Provide the [X, Y] coordinate of the cell's center where the given text is located.  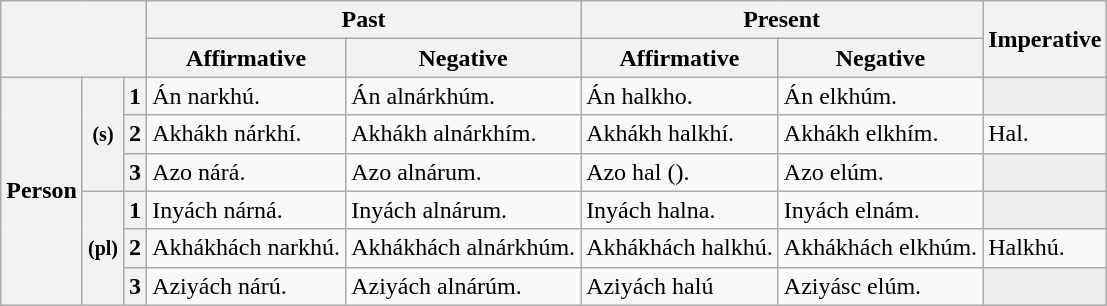
Akhákhách alnárkhúm. [464, 248]
Akhákh elkhím. [880, 134]
Present [782, 20]
Inyách alnárum. [464, 210]
Án narkhú. [246, 96]
Án alnárkhúm. [464, 96]
Halkhú. [1045, 248]
Past [364, 20]
Akhákhách elkhúm. [880, 248]
Inyách nárná. [246, 210]
(s) [102, 134]
Imperative [1045, 39]
(pl) [102, 248]
Akhákh halkhí. [680, 134]
Azo elúm. [880, 172]
Aziyásc elúm. [880, 286]
Azo alnárum. [464, 172]
Azo hal (). [680, 172]
Person [42, 191]
Akhákhách halkhú. [680, 248]
Án elkhúm. [880, 96]
Aziyách halú [680, 286]
Azo nárá. [246, 172]
Inyách elnám. [880, 210]
Inyách halna. [680, 210]
Akhákh alnárkhím. [464, 134]
Aziyách nárú. [246, 286]
Án halkho. [680, 96]
Akhákh nárkhí. [246, 134]
Akhákhách narkhú. [246, 248]
Hal. [1045, 134]
Aziyách alnárúm. [464, 286]
